For the text-containing cell, return its midpoint in (X, Y) coordinate format. 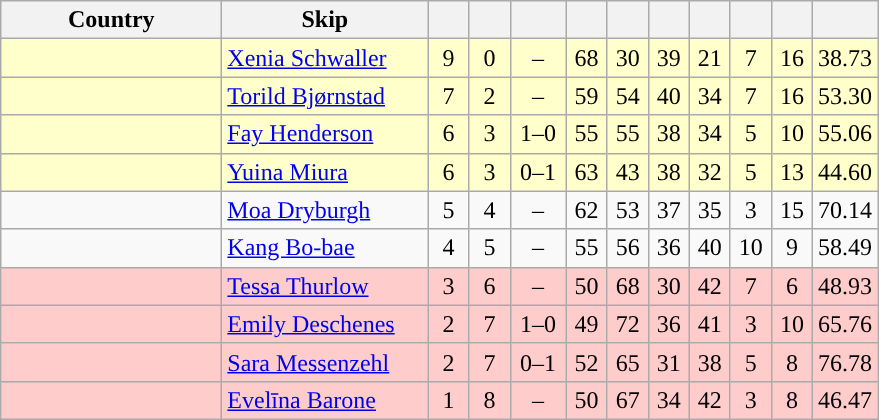
43 (628, 172)
15 (792, 210)
63 (586, 172)
Evelīna Barone (325, 400)
49 (586, 324)
Skip (325, 20)
67 (628, 400)
Yuina Miura (325, 172)
Xenia Schwaller (325, 58)
1 (448, 400)
65 (628, 362)
0 (490, 58)
38.73 (844, 58)
Tessa Thurlow (325, 286)
13 (792, 172)
Sara Messenzehl (325, 362)
62 (586, 210)
54 (628, 96)
48.93 (844, 286)
65.76 (844, 324)
21 (710, 58)
44.60 (844, 172)
Torild Bjørnstad (325, 96)
53.30 (844, 96)
52 (586, 362)
32 (710, 172)
Fay Henderson (325, 134)
Emily Deschenes (325, 324)
76.78 (844, 362)
55.06 (844, 134)
35 (710, 210)
70.14 (844, 210)
46.47 (844, 400)
58.49 (844, 248)
Country (112, 20)
31 (668, 362)
56 (628, 248)
53 (628, 210)
59 (586, 96)
Moa Dryburgh (325, 210)
41 (710, 324)
37 (668, 210)
72 (628, 324)
Kang Bo-bae (325, 248)
39 (668, 58)
